Capture the cell that displays the provided text and extract its (x, y) central coordinate. 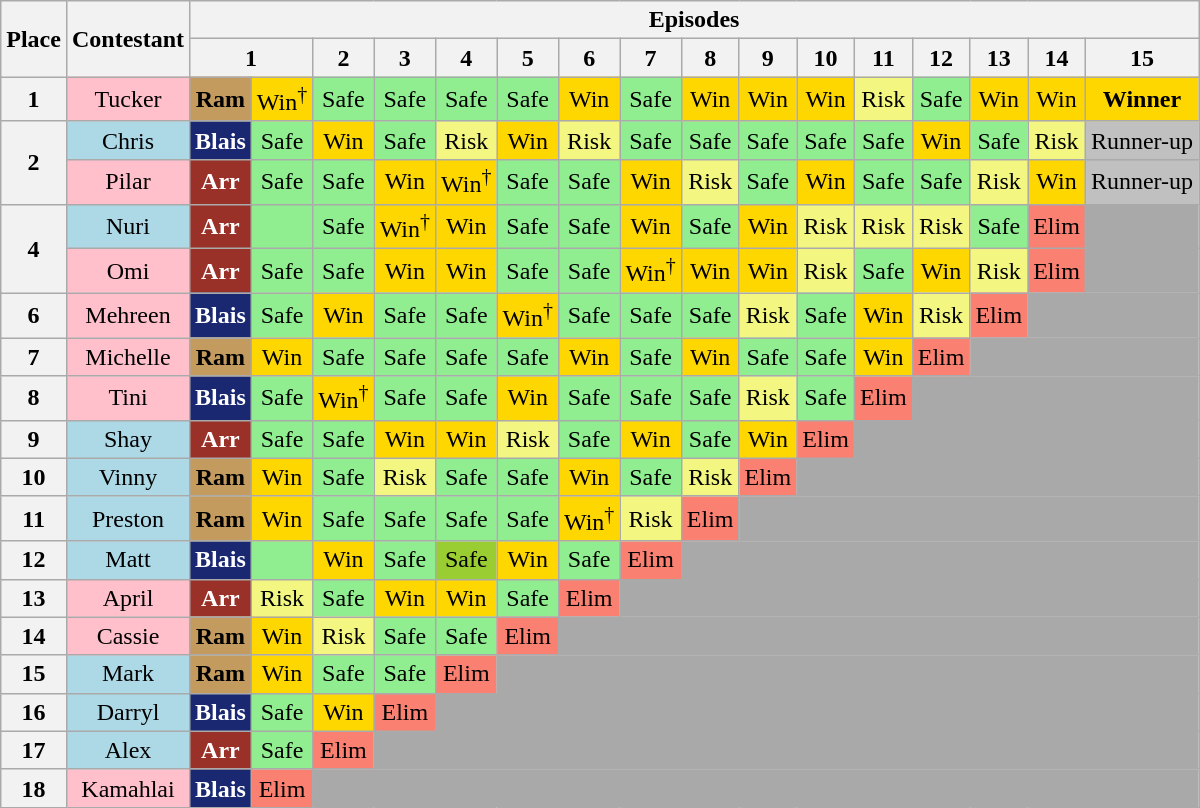
Shay (128, 439)
Place (34, 39)
Chris (128, 140)
5 (528, 58)
Episodes (694, 20)
3 (404, 58)
Alex (128, 750)
Matt (128, 560)
Tucker (128, 100)
Omi (128, 272)
Preston (128, 518)
Mehreen (128, 316)
16 (34, 712)
Mark (128, 674)
Winner (1142, 100)
18 (34, 788)
Contestant (128, 39)
Pilar (128, 182)
17 (34, 750)
Kamahlai (128, 788)
Darryl (128, 712)
Nuri (128, 226)
Cassie (128, 636)
Michelle (128, 357)
April (128, 598)
Tini (128, 398)
Vinny (128, 477)
